Find where the given text appears and provide that cell's center as [x, y] coordinate. 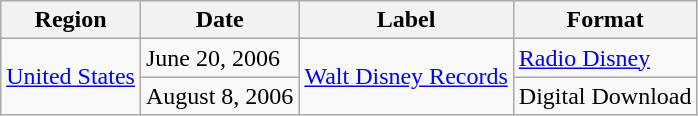
Label [406, 20]
Region [71, 20]
Walt Disney Records [406, 77]
August 8, 2006 [219, 96]
United States [71, 77]
Date [219, 20]
Radio Disney [605, 58]
Digital Download [605, 96]
Format [605, 20]
June 20, 2006 [219, 58]
